Identify which cell holds the provided text, then report its (x, y) central coordinate. 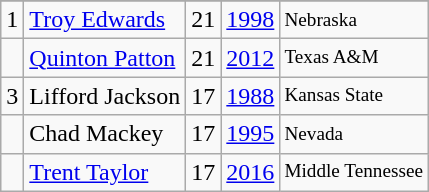
Nevada (354, 134)
Quinton Patton (105, 58)
1998 (250, 20)
2012 (250, 58)
2016 (250, 172)
1995 (250, 134)
Chad Mackey (105, 134)
Troy Edwards (105, 20)
1 (12, 20)
Texas A&M (354, 58)
Trent Taylor (105, 172)
1988 (250, 96)
Kansas State (354, 96)
Middle Tennessee (354, 172)
Lifford Jackson (105, 96)
3 (12, 96)
Nebraska (354, 20)
